Capture the cell that displays the provided text and extract its [X, Y] central coordinate. 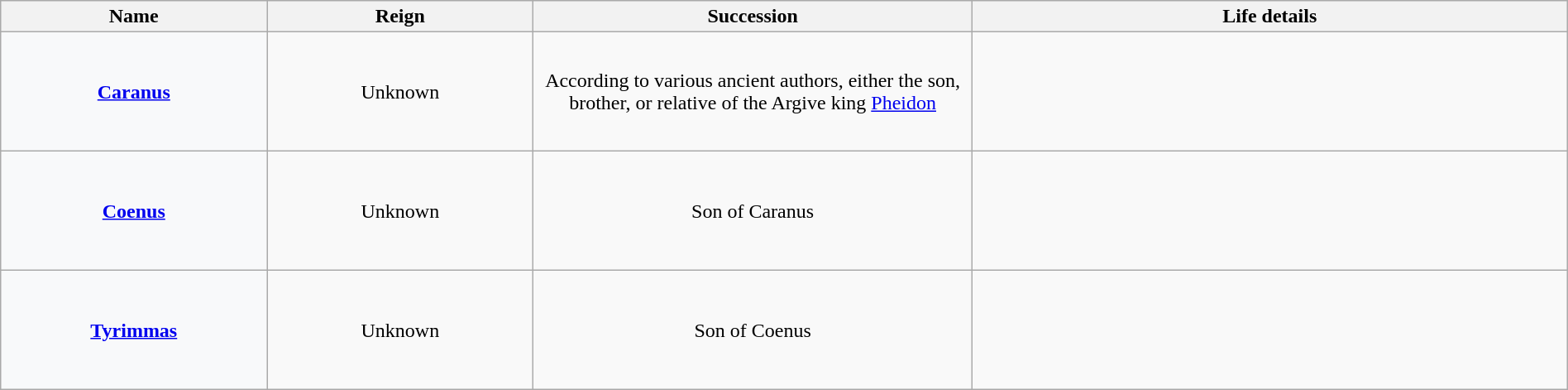
Tyrimmas [134, 330]
According to various ancient authors, either the son, brother, or relative of the Argive king Pheidon [753, 92]
Caranus [134, 92]
Reign [400, 17]
Son of Coenus [753, 330]
Son of Caranus [753, 211]
Life details [1269, 17]
Succession [753, 17]
Name [134, 17]
Coenus [134, 211]
